Determine the [X, Y] coordinate at the center of the cell enclosing the given text.  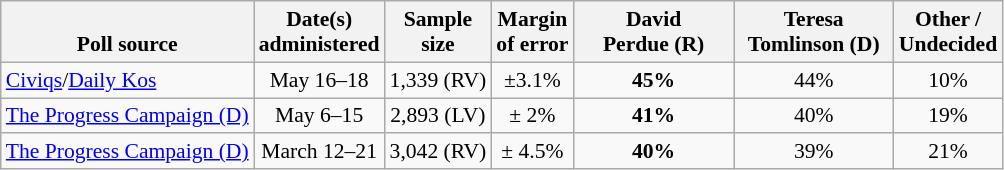
44% [814, 80]
May 16–18 [320, 80]
May 6–15 [320, 116]
3,042 (RV) [438, 152]
Civiqs/Daily Kos [128, 80]
±3.1% [532, 80]
Samplesize [438, 32]
TeresaTomlinson (D) [814, 32]
39% [814, 152]
March 12–21 [320, 152]
1,339 (RV) [438, 80]
± 2% [532, 116]
2,893 (LV) [438, 116]
41% [654, 116]
Marginof error [532, 32]
45% [654, 80]
19% [948, 116]
Poll source [128, 32]
± 4.5% [532, 152]
Date(s)administered [320, 32]
Other /Undecided [948, 32]
10% [948, 80]
DavidPerdue (R) [654, 32]
21% [948, 152]
